Return [x, y] of the center of cell containing provided text 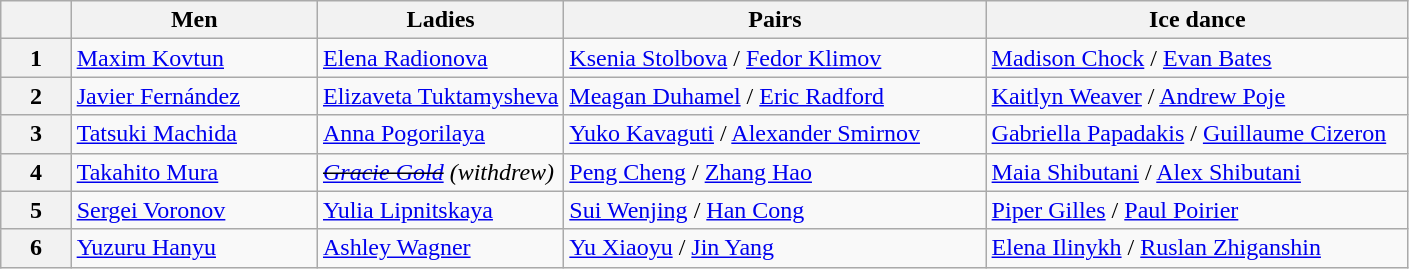
Yuko Kavaguti / Alexander Smirnov [775, 134]
Gracie Gold (withdrew) [440, 172]
Piper Gilles / Paul Poirier [1197, 210]
Yuzuru Hanyu [194, 248]
4 [36, 172]
Javier Fernández [194, 96]
5 [36, 210]
1 [36, 58]
Ice dance [1197, 20]
Anna Pogorilaya [440, 134]
Elena Radionova [440, 58]
Ksenia Stolbova / Fedor Klimov [775, 58]
Takahito Mura [194, 172]
Maxim Kovtun [194, 58]
Men [194, 20]
Elena Ilinykh / Ruslan Zhiganshin [1197, 248]
2 [36, 96]
Maia Shibutani / Alex Shibutani [1197, 172]
Ashley Wagner [440, 248]
Elizaveta Tuktamysheva [440, 96]
Sergei Voronov [194, 210]
Yulia Lipnitskaya [440, 210]
Ladies [440, 20]
Pairs [775, 20]
Gabriella Papadakis / Guillaume Cizeron [1197, 134]
Sui Wenjing / Han Cong [775, 210]
Yu Xiaoyu / Jin Yang [775, 248]
3 [36, 134]
Tatsuki Machida [194, 134]
Kaitlyn Weaver / Andrew Poje [1197, 96]
Madison Chock / Evan Bates [1197, 58]
Meagan Duhamel / Eric Radford [775, 96]
6 [36, 248]
Peng Cheng / Zhang Hao [775, 172]
